Determine the (X, Y) coordinate at the center of the cell enclosing the given text.  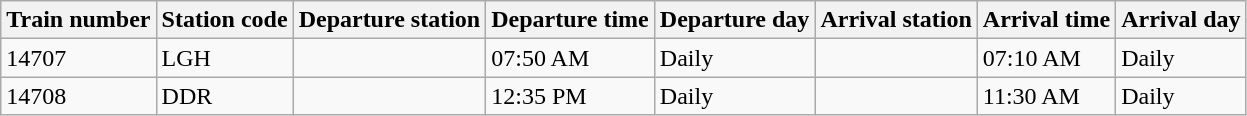
Arrival station (896, 20)
Departure day (734, 20)
Train number (78, 20)
Arrival day (1181, 20)
Departure station (390, 20)
DDR (224, 96)
12:35 PM (570, 96)
Station code (224, 20)
LGH (224, 58)
07:10 AM (1046, 58)
11:30 AM (1046, 96)
Arrival time (1046, 20)
07:50 AM (570, 58)
14708 (78, 96)
14707 (78, 58)
Departure time (570, 20)
